Identify which cell holds the provided text, then report its (X, Y) central coordinate. 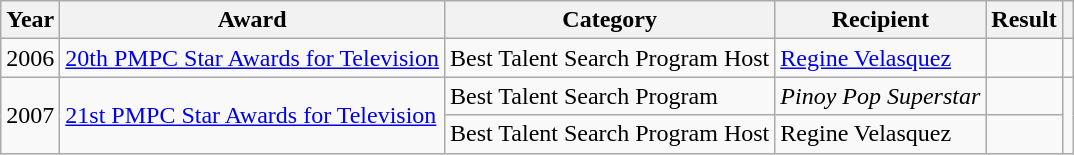
2007 (30, 115)
20th PMPC Star Awards for Television (252, 58)
Award (252, 20)
21st PMPC Star Awards for Television (252, 115)
Category (610, 20)
Recipient (880, 20)
2006 (30, 58)
Result (1024, 20)
Pinoy Pop Superstar (880, 96)
Year (30, 20)
Best Talent Search Program (610, 96)
